For the text-containing cell, return its midpoint in (X, Y) coordinate format. 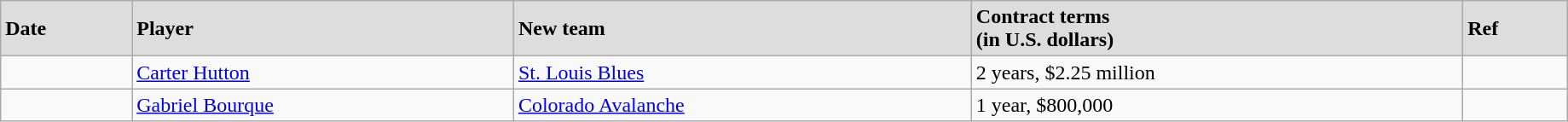
2 years, $2.25 million (1217, 73)
Contract terms(in U.S. dollars) (1217, 29)
Player (323, 29)
Ref (1516, 29)
St. Louis Blues (742, 73)
New team (742, 29)
1 year, $800,000 (1217, 105)
Colorado Avalanche (742, 105)
Carter Hutton (323, 73)
Date (67, 29)
Gabriel Bourque (323, 105)
